From the cell containing the given text, extract its center point as (X, Y) coordinate. 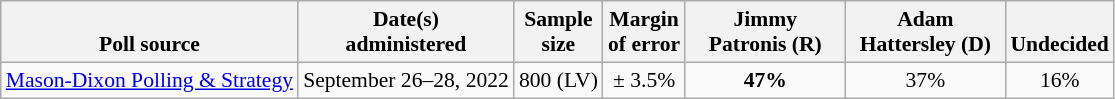
Undecided (1059, 32)
Date(s)administered (406, 32)
16% (1059, 80)
JimmyPatronis (R) (765, 32)
Poll source (150, 32)
Mason-Dixon Polling & Strategy (150, 80)
Samplesize (558, 32)
37% (925, 80)
47% (765, 80)
Marginof error (644, 32)
800 (LV) (558, 80)
± 3.5% (644, 80)
September 26–28, 2022 (406, 80)
AdamHattersley (D) (925, 32)
